Pinpoint the cell where the given text exists, returning its [X, Y] midpoint coordinate. 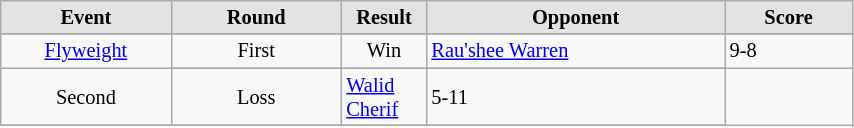
5-11 [576, 97]
Flyweight [86, 51]
Loss [256, 97]
Score [789, 17]
Win [384, 51]
Walid Cherif [384, 97]
Result [384, 17]
Round [256, 17]
Second [86, 97]
9-8 [789, 51]
Event [86, 17]
Rau'shee Warren [576, 51]
First [256, 51]
Opponent [576, 17]
